Locate the cell with the specified text and output its [X, Y] center coordinate. 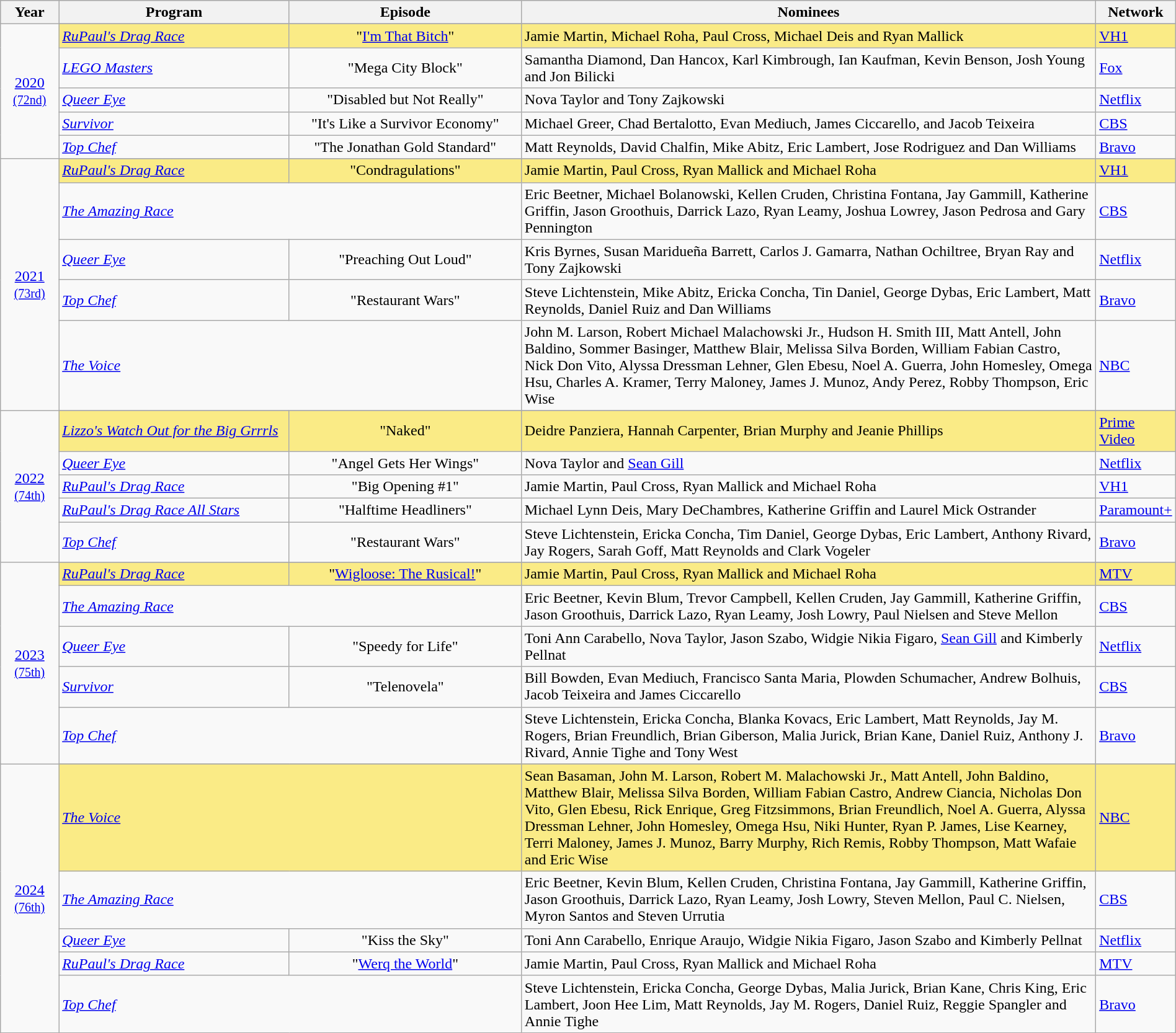
Network [1136, 12]
"Speedy for Life" [405, 646]
Fox [1136, 68]
"Werq the World" [405, 964]
"Mega City Block" [405, 68]
2023(75th) [30, 663]
"The Jonathan Gold Standard" [405, 147]
RuPaul's Drag Race All Stars [174, 510]
Jamie Martin, Michael Roha, Paul Cross, Michael Deis and Ryan Mallick [808, 36]
"Telenovela" [405, 687]
Toni Ann Carabello, Enrique Araujo, Widgie Nikia Figaro, Jason Szabo and Kimberly Pellnat [808, 940]
"Disabled but Not Really" [405, 100]
Year [30, 12]
Bill Bowden, Evan Mediuch, Francisco Santa Maria, Plowden Schumacher, Andrew Bolhuis, Jacob Teixeira and James Ciccarello [808, 687]
Deidre Panziera, Hannah Carpenter, Brian Murphy and Jeanie Phillips [808, 430]
Michael Lynn Deis, Mary DeChambres, Katherine Griffin and Laurel Mick Ostrander [808, 510]
Kris Byrnes, Susan Maridueña Barrett, Carlos J. Gamarra, Nathan Ochiltree, Bryan Ray and Tony Zajkowski [808, 259]
Steve Lichtenstein, Mike Abitz, Ericka Concha, Tin Daniel, George Dybas, Eric Lambert, Matt Reynolds, Daniel Ruiz and Dan Williams [808, 300]
Lizzo's Watch Out for the Big Grrrls [174, 430]
"Condragulations" [405, 171]
"I'm That Bitch" [405, 36]
Nova Taylor and Sean Gill [808, 463]
2020(72nd) [30, 92]
2021(73rd) [30, 285]
Steve Lichtenstein, Ericka Concha, Tim Daniel, George Dybas, Eric Lambert, Anthony Rivard, Jay Rogers, Sarah Goff, Matt Reynolds and Clark Vogeler [808, 542]
"Big Opening #1" [405, 487]
"Naked" [405, 430]
LEGO Masters [174, 68]
2024(76th) [30, 898]
Michael Greer, Chad Bertalotto, Evan Mediuch, James Ciccarello, and Jacob Teixeira [808, 123]
"Wigloose: The Rusical!" [405, 574]
Program [174, 12]
"Preaching Out Loud" [405, 259]
"Angel Gets Her Wings" [405, 463]
Toni Ann Carabello, Nova Taylor, Jason Szabo, Widgie Nikia Figaro, Sean Gill and Kimberly Pellnat [808, 646]
Prime Video [1136, 430]
"Kiss the Sky" [405, 940]
Nominees [808, 12]
Samantha Diamond, Dan Hancox, Karl Kimbrough, Ian Kaufman, Kevin Benson, Josh Young and Jon Bilicki [808, 68]
Matt Reynolds, David Chalfin, Mike Abitz, Eric Lambert, Jose Rodriguez and Dan Williams [808, 147]
Nova Taylor and Tony Zajkowski [808, 100]
"It's Like a Survivor Economy" [405, 123]
Episode [405, 12]
"Halftime Headliners" [405, 510]
2022(74th) [30, 486]
Paramount+ [1136, 510]
